Determine the [X, Y] coordinate at the center of the cell enclosing the given text.  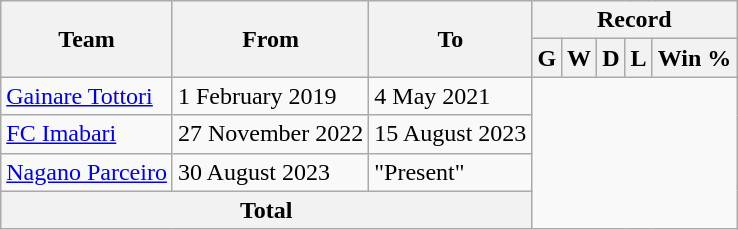
Total [266, 210]
Nagano Parceiro [87, 172]
15 August 2023 [450, 134]
4 May 2021 [450, 96]
From [270, 39]
Record [634, 20]
Gainare Tottori [87, 96]
Team [87, 39]
27 November 2022 [270, 134]
W [580, 58]
G [547, 58]
"Present" [450, 172]
1 February 2019 [270, 96]
FC Imabari [87, 134]
To [450, 39]
30 August 2023 [270, 172]
L [638, 58]
Win % [694, 58]
D [611, 58]
